Search for the cell housing the specified text and yield its [X, Y] center coordinate. 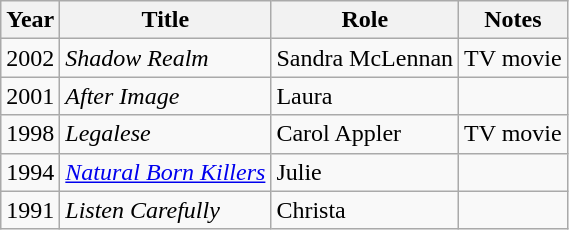
Role [365, 20]
Legalese [166, 134]
Notes [514, 20]
Carol Appler [365, 134]
Sandra McLennan [365, 58]
Year [30, 20]
Title [166, 20]
Christa [365, 210]
1998 [30, 134]
1991 [30, 210]
1994 [30, 172]
Listen Carefully [166, 210]
2002 [30, 58]
Natural Born Killers [166, 172]
Shadow Realm [166, 58]
Laura [365, 96]
Julie [365, 172]
After Image [166, 96]
2001 [30, 96]
